Find where the given text appears and provide that cell's center as [x, y] coordinate. 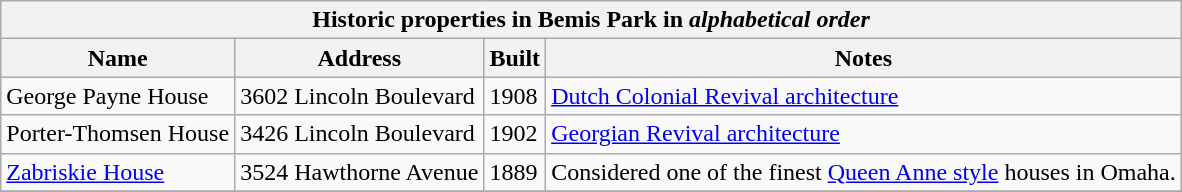
Name [118, 58]
1902 [515, 134]
Porter-Thomsen House [118, 134]
Built [515, 58]
1908 [515, 96]
Address [360, 58]
Considered one of the finest Queen Anne style houses in Omaha. [864, 172]
3426 Lincoln Boulevard [360, 134]
George Payne House [118, 96]
Georgian Revival architecture [864, 134]
1889 [515, 172]
Zabriskie House [118, 172]
Notes [864, 58]
Dutch Colonial Revival architecture [864, 96]
Historic properties in Bemis Park in alphabetical order [591, 20]
3602 Lincoln Boulevard [360, 96]
3524 Hawthorne Avenue [360, 172]
